Detect which cell encompasses the target text, then output its [X, Y] center coordinate. 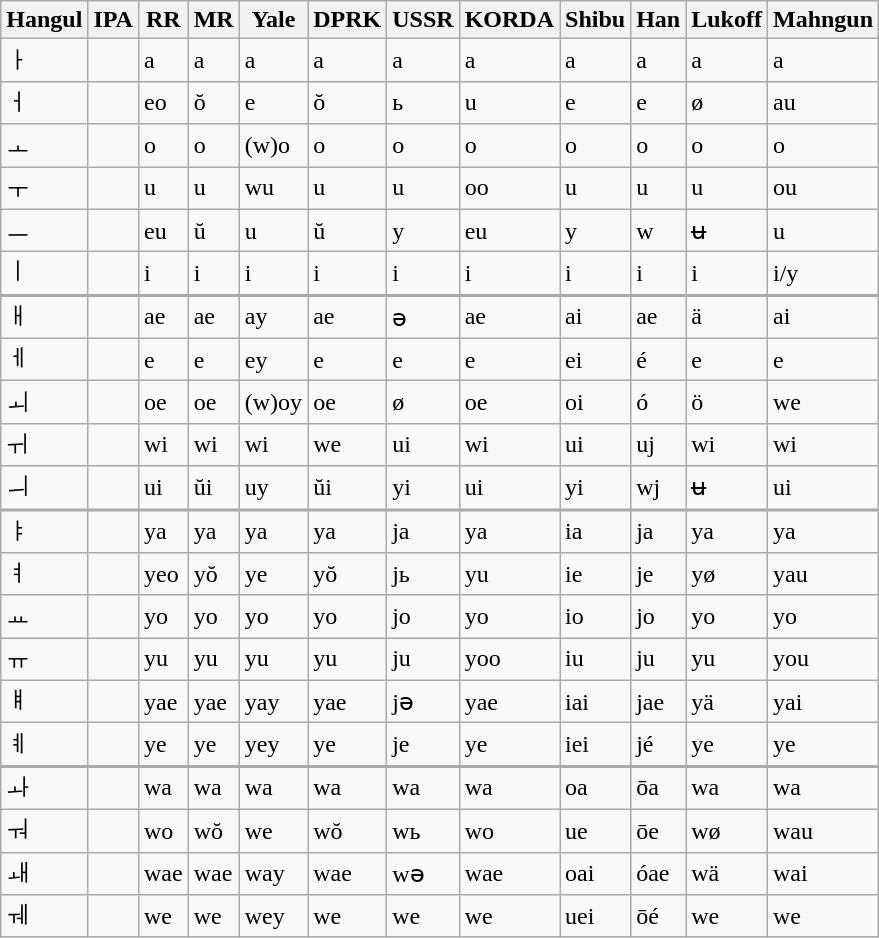
ㅏ [44, 60]
ó [658, 402]
w [658, 230]
jae [658, 702]
oai [596, 874]
ㅑ [44, 530]
ōé [658, 916]
ä [727, 316]
i/y [822, 274]
yey [273, 744]
ou [822, 188]
ㅞ [44, 916]
uj [658, 444]
ㅔ [44, 360]
ㅒ [44, 702]
oa [596, 788]
Lukoff [727, 20]
ㅐ [44, 316]
USSR [423, 20]
au [822, 102]
wø [727, 830]
ㅜ [44, 188]
oo [509, 188]
ㅖ [44, 744]
jə [423, 702]
(w)oy [273, 402]
iai [596, 702]
yoo [509, 660]
wə [423, 874]
MR [214, 20]
ia [596, 530]
oi [596, 402]
Han [658, 20]
ㅣ [44, 274]
ei [596, 360]
jé [658, 744]
ie [596, 574]
way [273, 874]
iu [596, 660]
yay [273, 702]
eo [163, 102]
yai [822, 702]
ㅟ [44, 444]
ㅚ [44, 402]
yø [727, 574]
RR [163, 20]
ㅠ [44, 660]
wь [423, 830]
yä [727, 702]
Hangul [44, 20]
ㅡ [44, 230]
ㅛ [44, 616]
ㅢ [44, 488]
IPA [114, 20]
óae [658, 874]
wj [658, 488]
wey [273, 916]
you [822, 660]
ㅕ [44, 574]
yeo [163, 574]
ㅓ [44, 102]
uei [596, 916]
jь [423, 574]
DPRK [348, 20]
Yale [273, 20]
ö [727, 402]
ㅝ [44, 830]
wä [727, 874]
ь [423, 102]
ey [273, 360]
ue [596, 830]
ㅘ [44, 788]
é [658, 360]
wai [822, 874]
ə [423, 316]
ㅙ [44, 874]
(w)o [273, 146]
Shibu [596, 20]
wu [273, 188]
io [596, 616]
yau [822, 574]
Mahngun [822, 20]
ōe [658, 830]
wau [822, 830]
ōa [658, 788]
iei [596, 744]
ay [273, 316]
ㅗ [44, 146]
KORDA [509, 20]
uy [273, 488]
